From the cell containing the given text, extract its center point as [x, y] coordinate. 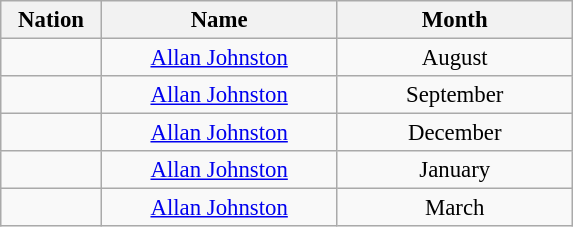
Nation [52, 20]
Month [455, 20]
December [455, 133]
August [455, 58]
September [455, 95]
Name [219, 20]
March [455, 208]
January [455, 170]
